Detect which cell encompasses the target text, then output its (x, y) center coordinate. 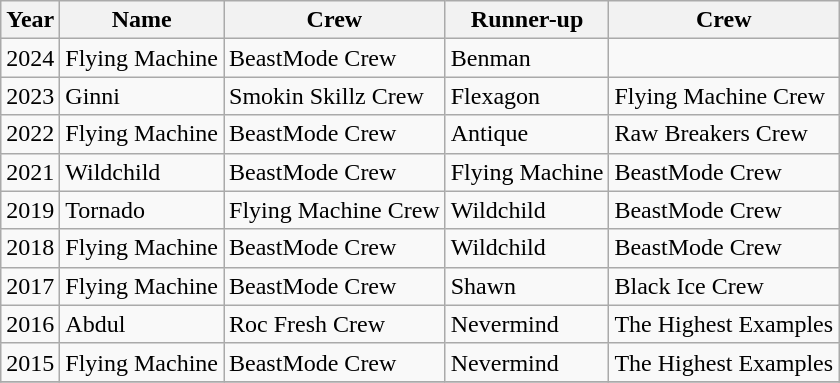
Abdul (142, 324)
2023 (30, 96)
2021 (30, 172)
Raw Breakers Crew (724, 134)
2024 (30, 58)
Year (30, 20)
2015 (30, 362)
Runner-up (527, 20)
2016 (30, 324)
Antique (527, 134)
2022 (30, 134)
Flexagon (527, 96)
Benman (527, 58)
2017 (30, 286)
2018 (30, 248)
Name (142, 20)
Roc Fresh Crew (335, 324)
2019 (30, 210)
Shawn (527, 286)
Tornado (142, 210)
Ginni (142, 96)
Smokin Skillz Crew (335, 96)
Black Ice Crew (724, 286)
